Pinpoint the cell where the given text exists, returning its [X, Y] midpoint coordinate. 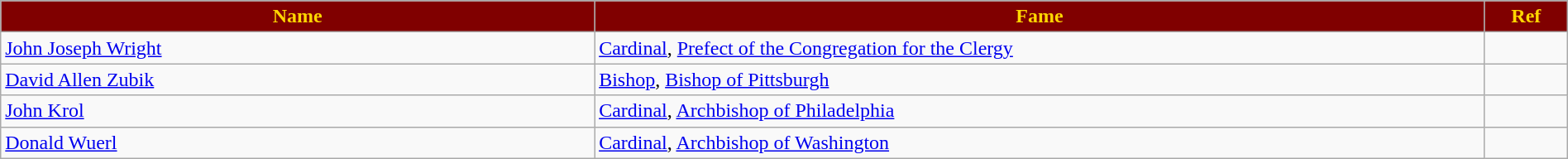
John Krol [298, 111]
Bishop, Bishop of Pittsburgh [1040, 79]
Cardinal, Archbishop of Washington [1040, 142]
Ref [1526, 17]
Cardinal, Archbishop of Philadelphia [1040, 111]
Cardinal, Prefect of the Congregation for the Clergy [1040, 48]
Donald Wuerl [298, 142]
David Allen Zubik [298, 79]
Name [298, 17]
Fame [1040, 17]
John Joseph Wright [298, 48]
